From the cell containing the given text, extract its center point as [x, y] coordinate. 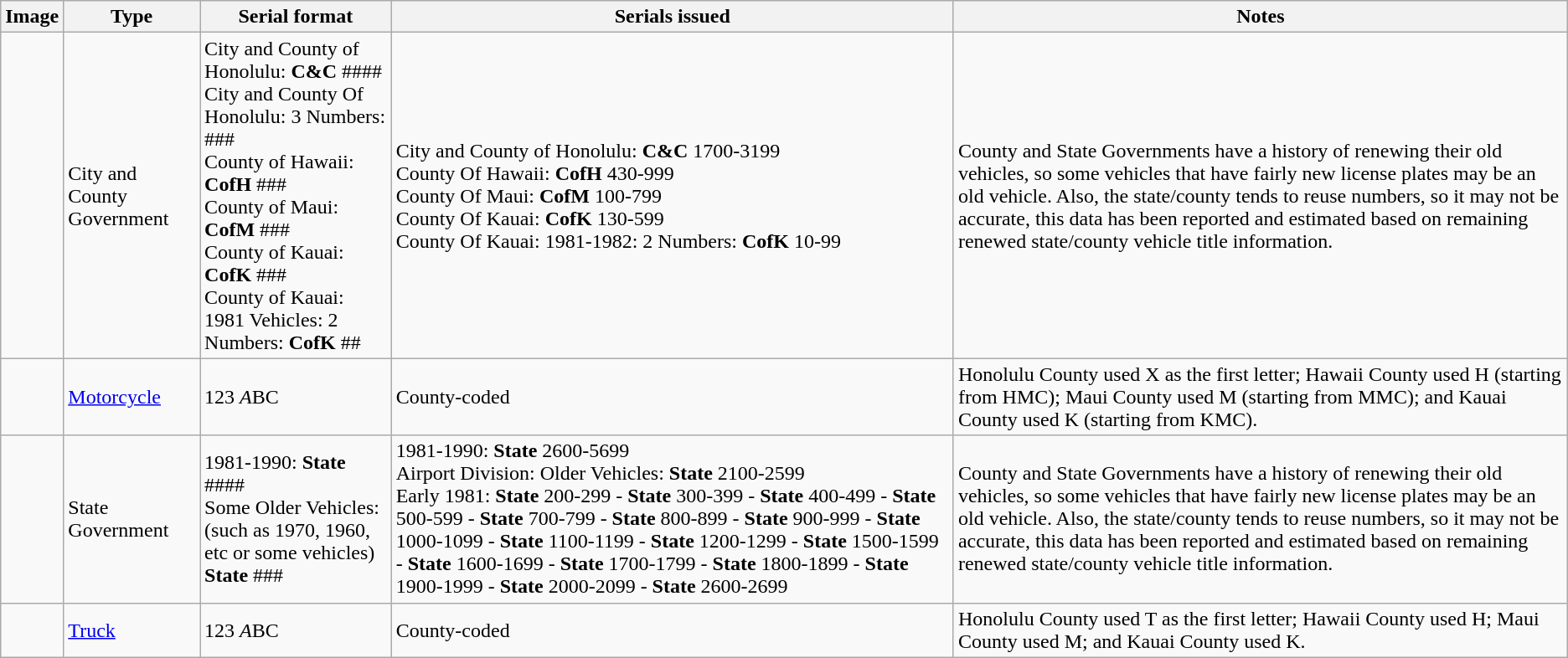
1981-1990: State ####Some Older Vehicles: (such as 1970, 1960, etc or some vehicles) State ### [297, 519]
Serial format [297, 17]
City and County Government [132, 196]
State Government [132, 519]
Notes [1260, 17]
Type [132, 17]
Image [32, 17]
Truck [132, 630]
Honolulu County used T as the first letter; Hawaii County used H; Maui County used M; and Kauai County used K. [1260, 630]
Motorcycle [132, 397]
Serials issued [672, 17]
